Locate the cell with the specified text and output its (x, y) center coordinate. 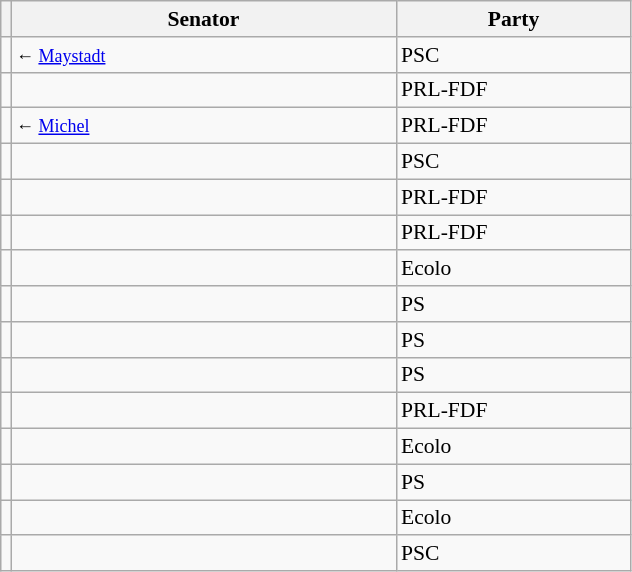
Senator (204, 19)
← Maystadt (204, 55)
← Michel (204, 126)
Party (514, 19)
